Scan for the cell matching the given text and deliver its [x, y] coordinate at center. 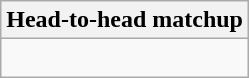
Head-to-head matchup [125, 20]
